Scan for the cell matching the given text and deliver its (X, Y) coordinate at center. 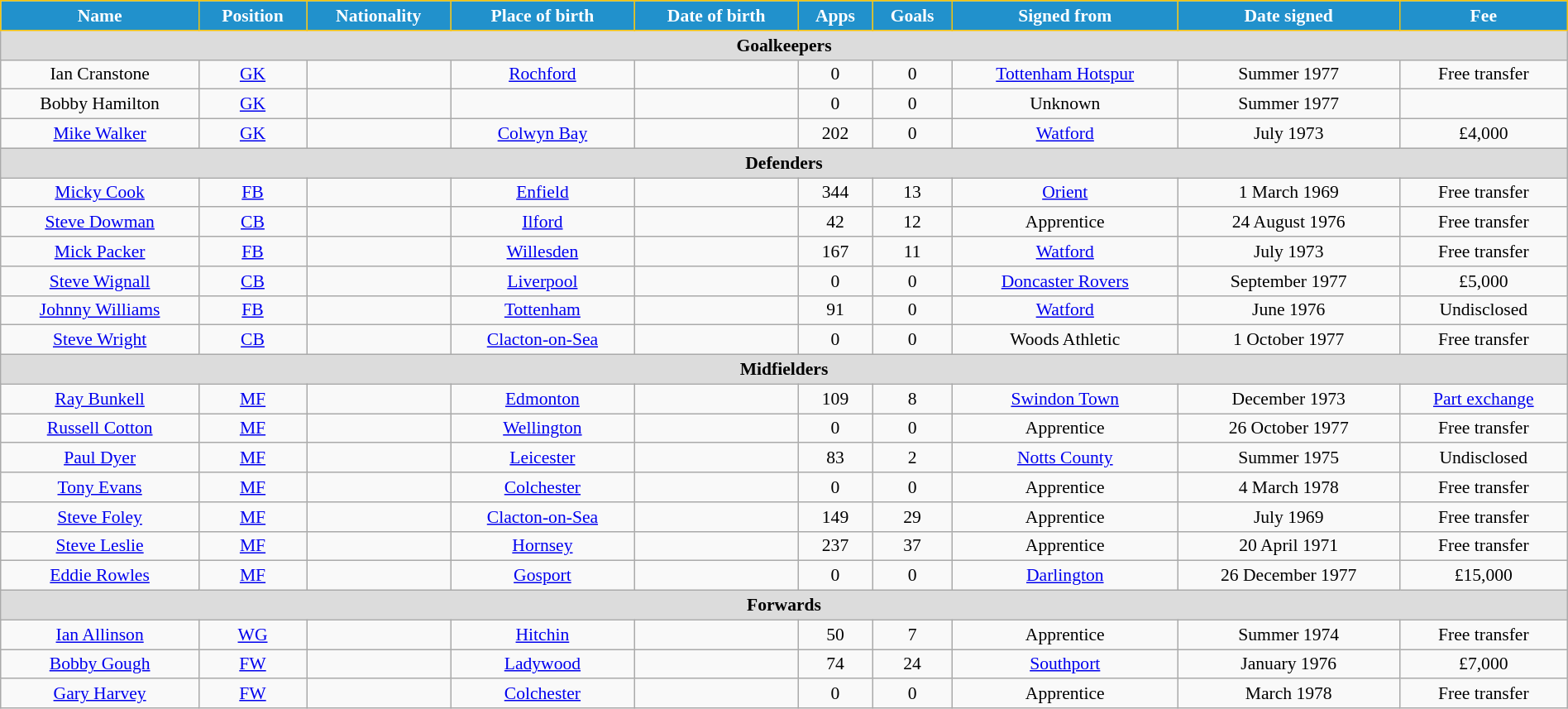
Part exchange (1484, 399)
December 1973 (1288, 399)
Notts County (1065, 458)
Ian Allinson (100, 635)
Bobby Gough (100, 664)
Steve Dowman (100, 223)
26 December 1977 (1288, 576)
Leicester (543, 458)
11 (913, 252)
109 (835, 399)
Goalkeepers (784, 46)
Orient (1065, 193)
237 (835, 546)
37 (913, 546)
Place of birth (543, 16)
Johnny Williams (100, 310)
Bobby Hamilton (100, 104)
Date signed (1288, 16)
Southport (1065, 664)
24 August 1976 (1288, 223)
Wellington (543, 429)
Eddie Rowles (100, 576)
42 (835, 223)
2 (913, 458)
Tottenham (543, 310)
£4,000 (1484, 134)
January 1976 (1288, 664)
Ian Cranstone (100, 74)
Steve Leslie (100, 546)
Nationality (378, 16)
Ray Bunkell (100, 399)
Paul Dyer (100, 458)
Hitchin (543, 635)
91 (835, 310)
Midfielders (784, 370)
Defenders (784, 163)
50 (835, 635)
Unknown (1065, 104)
26 October 1977 (1288, 429)
Name (100, 16)
Goals (913, 16)
Fee (1484, 16)
Apps (835, 16)
344 (835, 193)
20 April 1971 (1288, 546)
4 March 1978 (1288, 487)
12 (913, 223)
7 (913, 635)
1 March 1969 (1288, 193)
September 1977 (1288, 281)
Steve Wright (100, 340)
Woods Athletic (1065, 340)
Russell Cotton (100, 429)
July 1969 (1288, 517)
Hornsey (543, 546)
Gary Harvey (100, 694)
Edmonton (543, 399)
Signed from (1065, 16)
Mike Walker (100, 134)
£15,000 (1484, 576)
Rochford (543, 74)
£7,000 (1484, 664)
£5,000 (1484, 281)
Summer 1975 (1288, 458)
1 October 1977 (1288, 340)
Summer 1974 (1288, 635)
Date of birth (716, 16)
83 (835, 458)
Forwards (784, 606)
Ilford (543, 223)
24 (913, 664)
8 (913, 399)
Position (252, 16)
Mick Packer (100, 252)
Tottenham Hotspur (1065, 74)
167 (835, 252)
Colwyn Bay (543, 134)
29 (913, 517)
149 (835, 517)
13 (913, 193)
Tony Evans (100, 487)
Doncaster Rovers (1065, 281)
Gosport (543, 576)
Steve Foley (100, 517)
Willesden (543, 252)
Liverpool (543, 281)
Swindon Town (1065, 399)
202 (835, 134)
74 (835, 664)
Steve Wignall (100, 281)
Ladywood (543, 664)
Enfield (543, 193)
Darlington (1065, 576)
March 1978 (1288, 694)
June 1976 (1288, 310)
Micky Cook (100, 193)
WG (252, 635)
